Extract the (X, Y) coordinate from the center of the cell holding the provided text.  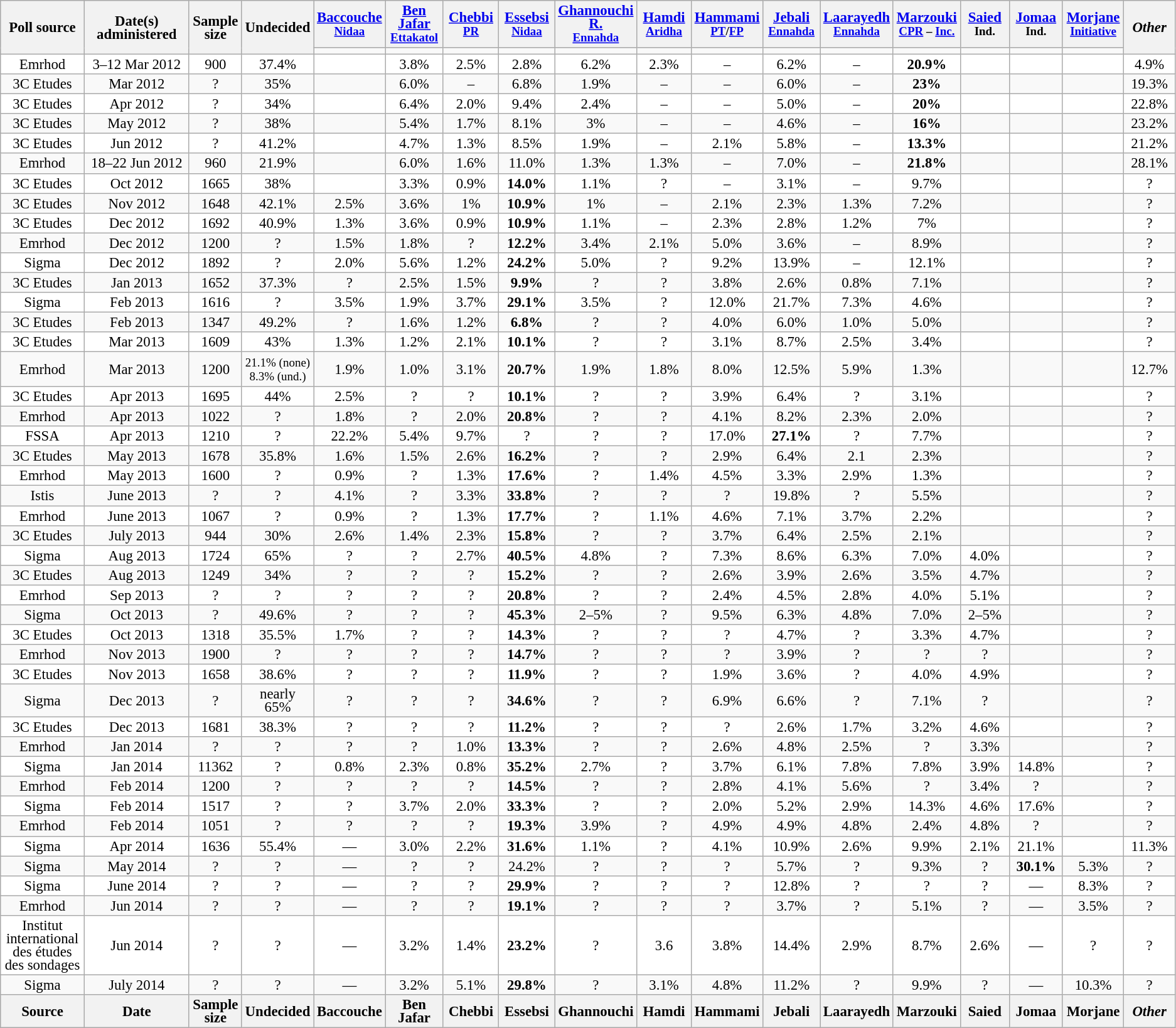
9.5% (727, 615)
38.6% (277, 674)
Sep 2013 (137, 595)
35.8% (277, 456)
5.3% (1093, 866)
40.5% (527, 555)
6.6% (792, 700)
Ghannouchi (596, 1012)
1347 (215, 322)
12.5% (792, 370)
FSSA (43, 436)
21.2% (1150, 144)
23% (926, 84)
Baccouche (350, 1012)
900 (215, 65)
5.9% (857, 370)
14.7% (527, 655)
49.6% (277, 615)
21.9% (277, 164)
8.1% (527, 124)
8.3% (1093, 886)
8.2% (792, 417)
Nov 2012 (137, 203)
20.7% (527, 370)
16% (926, 124)
May 2014 (137, 866)
8.5% (527, 144)
6.9% (727, 700)
Date(s) administered (137, 28)
5.8% (792, 144)
1249 (215, 575)
65% (277, 555)
14.5% (527, 786)
19.8% (792, 496)
12.0% (727, 303)
Institut international des études des sondages (43, 945)
1067 (215, 516)
13.9% (792, 263)
1652 (215, 282)
Mar 2012 (137, 84)
7% (926, 223)
Apr 2014 (137, 846)
Ghannouchi R.Ennahda (596, 24)
1318 (215, 634)
29.8% (527, 985)
MorjaneInitiative (1093, 24)
29.9% (527, 886)
22.8% (1150, 104)
ChebbiPR (471, 24)
16.2% (527, 456)
31.6% (527, 846)
Ben JafarEttakatol (414, 24)
19.1% (527, 906)
1695 (215, 397)
5.7% (792, 866)
10.3% (1093, 985)
Hammami (727, 1012)
40.9% (277, 223)
30% (277, 535)
9.2% (727, 263)
1022 (215, 417)
35.2% (527, 767)
Jan 2013 (137, 282)
960 (215, 164)
43% (277, 342)
14.0% (527, 183)
17.7% (527, 516)
34.6% (527, 700)
14.4% (792, 945)
12.7% (1150, 370)
38.3% (277, 727)
55.4% (277, 846)
Apr 2012 (137, 104)
1616 (215, 303)
37.4% (277, 65)
9.4% (527, 104)
8.9% (926, 243)
11362 (215, 767)
5.5% (926, 496)
July 2014 (137, 985)
Jebali (792, 1012)
944 (215, 535)
BaccoucheNidaa (350, 24)
21.1% (none)8.3% (und.) (277, 370)
1681 (215, 727)
1724 (215, 555)
14.8% (1035, 767)
15.8% (527, 535)
SaiedInd. (985, 24)
2.1 (857, 456)
5.2% (792, 806)
20.9% (926, 65)
Hamdi (664, 1012)
MarzoukiCPR – Inc. (926, 24)
49.2% (277, 322)
9.3% (926, 866)
21.7% (792, 303)
Ben Jafar (414, 1012)
15.2% (527, 575)
45.3% (527, 615)
1900 (215, 655)
1600 (215, 476)
3% (596, 124)
6.1% (792, 767)
1678 (215, 456)
Laarayedh (857, 1012)
Essebsi (527, 1012)
1051 (215, 827)
7.7% (926, 436)
1517 (215, 806)
8.6% (792, 555)
18–22 Jun 2012 (137, 164)
JomaaInd. (1035, 24)
35.5% (277, 634)
29.1% (527, 303)
1692 (215, 223)
7.2% (926, 203)
28.1% (1150, 164)
3–12 Mar 2012 (137, 65)
21.1% (1035, 846)
nearly 65% (277, 700)
11.9% (527, 674)
Morjane (1093, 1012)
33.8% (527, 496)
20% (926, 104)
1892 (215, 263)
37.3% (277, 282)
42.1% (277, 203)
17.0% (727, 436)
Source (43, 1012)
33.3% (527, 806)
Jun 2012 (137, 144)
30.1% (1035, 866)
Saied (985, 1012)
LaarayedhEnnahda (857, 24)
3.6 (664, 945)
22.2% (350, 436)
Jomaa (1035, 1012)
41.2% (277, 144)
11.0% (527, 164)
11.3% (1150, 846)
EssebsiNidaa (527, 24)
HammamiPT/FP (727, 24)
June 2014 (137, 886)
8.0% (727, 370)
May 2012 (137, 124)
12.1% (926, 263)
35% (277, 84)
1609 (215, 342)
1636 (215, 846)
July 2013 (137, 535)
1665 (215, 183)
3.0% (414, 846)
Chebbi (471, 1012)
Date (137, 1012)
12.8% (792, 886)
1658 (215, 674)
44% (277, 397)
21.8% (926, 164)
Oct 2012 (137, 183)
Istis (43, 496)
Marzouki (926, 1012)
HamdiAridha (664, 24)
Poll source (43, 28)
12.2% (527, 243)
JebaliEnnahda (792, 24)
27.1% (792, 436)
1648 (215, 203)
1210 (215, 436)
